Scan for the cell matching the given text and deliver its [x, y] coordinate at center. 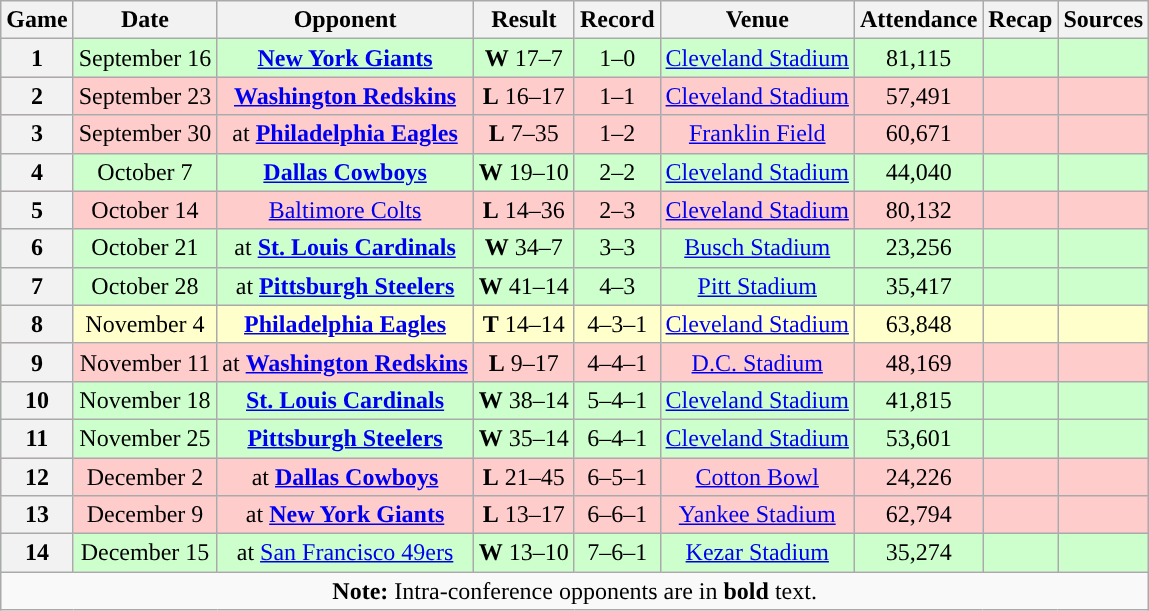
41,815 [918, 400]
1–0 [617, 58]
Yankee Stadium [757, 515]
3 [37, 134]
Kezar Stadium [757, 553]
W 13–10 [524, 553]
November 4 [145, 324]
Pittsburgh Steelers [345, 438]
48,169 [918, 362]
1–1 [617, 96]
L 14–36 [524, 210]
W 34–7 [524, 248]
at New York Giants [345, 515]
December 2 [145, 477]
W 17–7 [524, 58]
24,226 [918, 477]
35,417 [918, 286]
2 [37, 96]
3–3 [617, 248]
October 14 [145, 210]
Attendance [918, 20]
Philadelphia Eagles [345, 324]
6–5–1 [617, 477]
Date [145, 20]
Note: Intra-conference opponents are in bold text. [575, 591]
8 [37, 324]
80,132 [918, 210]
Busch Stadium [757, 248]
December 9 [145, 515]
35,274 [918, 553]
at San Francisco 49ers [345, 553]
St. Louis Cardinals [345, 400]
November 25 [145, 438]
5–4–1 [617, 400]
at Philadelphia Eagles [345, 134]
at Dallas Cowboys [345, 477]
D.C. Stadium [757, 362]
60,671 [918, 134]
9 [37, 362]
4–4–1 [617, 362]
6–4–1 [617, 438]
81,115 [918, 58]
December 15 [145, 553]
L 13–17 [524, 515]
63,848 [918, 324]
Result [524, 20]
7 [37, 286]
W 35–14 [524, 438]
1–2 [617, 134]
Franklin Field [757, 134]
5 [37, 210]
14 [37, 553]
11 [37, 438]
Opponent [345, 20]
Dallas Cowboys [345, 172]
T 14–14 [524, 324]
7–6–1 [617, 553]
62,794 [918, 515]
Pitt Stadium [757, 286]
2–3 [617, 210]
L 7–35 [524, 134]
Sources [1104, 20]
W 41–14 [524, 286]
Game [37, 20]
10 [37, 400]
1 [37, 58]
September 30 [145, 134]
Baltimore Colts [345, 210]
at Washington Redskins [345, 362]
W 38–14 [524, 400]
6 [37, 248]
L 9–17 [524, 362]
October 7 [145, 172]
W 19–10 [524, 172]
L 16–17 [524, 96]
Recap [1020, 20]
November 18 [145, 400]
Venue [757, 20]
September 23 [145, 96]
at St. Louis Cardinals [345, 248]
57,491 [918, 96]
4–3–1 [617, 324]
6–6–1 [617, 515]
October 28 [145, 286]
23,256 [918, 248]
October 21 [145, 248]
Washington Redskins [345, 96]
L 21–45 [524, 477]
November 11 [145, 362]
13 [37, 515]
at Pittsburgh Steelers [345, 286]
Cotton Bowl [757, 477]
New York Giants [345, 58]
4 [37, 172]
4–3 [617, 286]
September 16 [145, 58]
44,040 [918, 172]
Record [617, 20]
12 [37, 477]
53,601 [918, 438]
2–2 [617, 172]
